For the text-containing cell, return its midpoint in [X, Y] coordinate format. 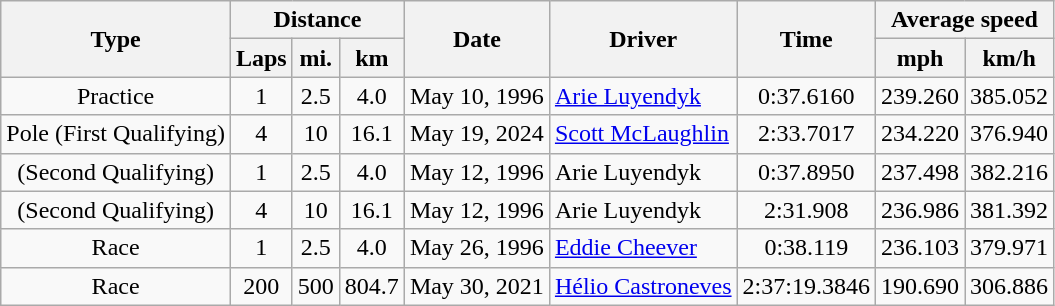
Practice [116, 96]
May 26, 1996 [476, 248]
Distance [317, 20]
190.690 [920, 286]
mph [920, 58]
0:37.8950 [806, 172]
May 10, 1996 [476, 96]
Average speed [964, 20]
Hélio Castroneves [643, 286]
Date [476, 39]
379.971 [1010, 248]
Pole (First Qualifying) [116, 134]
Scott McLaughlin [643, 134]
236.103 [920, 248]
234.220 [920, 134]
2:33.7017 [806, 134]
306.886 [1010, 286]
500 [316, 286]
Time [806, 39]
Type [116, 39]
804.7 [372, 286]
376.940 [1010, 134]
237.498 [920, 172]
200 [261, 286]
km [372, 58]
Driver [643, 39]
km/h [1010, 58]
2:37:19.3846 [806, 286]
0:38.119 [806, 248]
Laps [261, 58]
382.216 [1010, 172]
236.986 [920, 210]
Eddie Cheever [643, 248]
381.392 [1010, 210]
385.052 [1010, 96]
mi. [316, 58]
0:37.6160 [806, 96]
2:31.908 [806, 210]
May 19, 2024 [476, 134]
239.260 [920, 96]
May 30, 2021 [476, 286]
